Locate the cell with the specified text and output its (x, y) center coordinate. 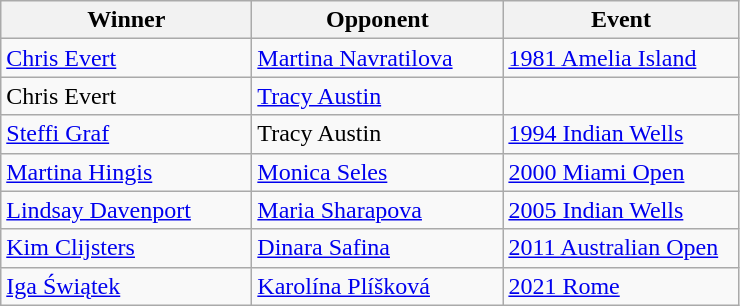
Kim Clijsters (126, 248)
Martina Navratilova (378, 58)
1981 Amelia Island (621, 58)
Iga Świątek (126, 286)
1994 Indian Wells (621, 134)
Event (621, 20)
Lindsay Davenport (126, 210)
Monica Seles (378, 172)
Dinara Safina (378, 248)
Karolína Plíšková (378, 286)
Winner (126, 20)
Opponent (378, 20)
2011 Australian Open (621, 248)
2021 Rome (621, 286)
Maria Sharapova (378, 210)
2000 Miami Open (621, 172)
2005 Indian Wells (621, 210)
Martina Hingis (126, 172)
Steffi Graf (126, 134)
